From the cell containing the given text, extract its center point as [x, y] coordinate. 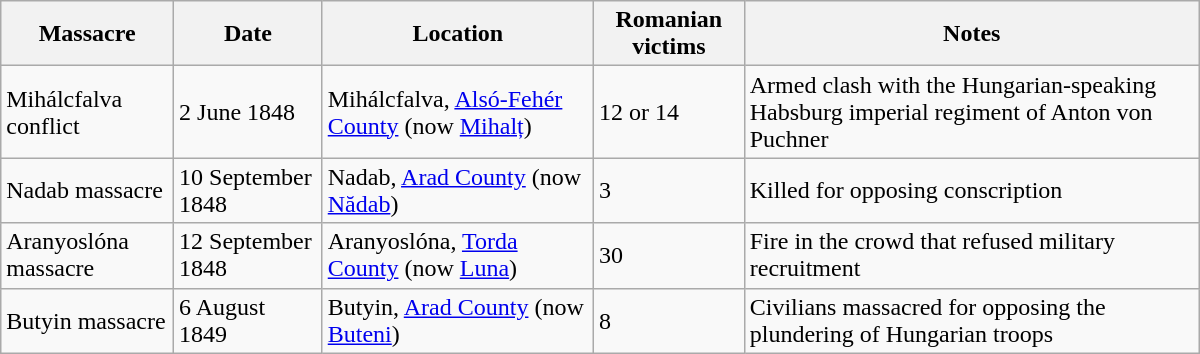
30 [668, 256]
Civilians massacred for opposing the plundering of Hungarian troops [972, 320]
Aranyoslóna, Torda County (now Luna) [458, 256]
3 [668, 190]
Aranyoslóna massacre [88, 256]
Nadab massacre [88, 190]
Fire in the crowd that refused military recruitment [972, 256]
Killed for opposing conscription [972, 190]
12 or 14 [668, 112]
Butyin, Arad County (now Buteni) [458, 320]
Location [458, 34]
Massacre [88, 34]
Armed clash with the Hungarian-speaking Habsburg imperial regiment of Anton von Puchner [972, 112]
Mihálcfalva conflict [88, 112]
Nadab, Arad County (now Nădab) [458, 190]
12 September 1848 [248, 256]
Date [248, 34]
Butyin massacre [88, 320]
Notes [972, 34]
Romanian victims [668, 34]
2 June 1848 [248, 112]
10 September 1848 [248, 190]
Mihálcfalva, Alsó-Fehér County (now Mihalț) [458, 112]
8 [668, 320]
6 August 1849 [248, 320]
